For the text-containing cell, return its midpoint in (X, Y) coordinate format. 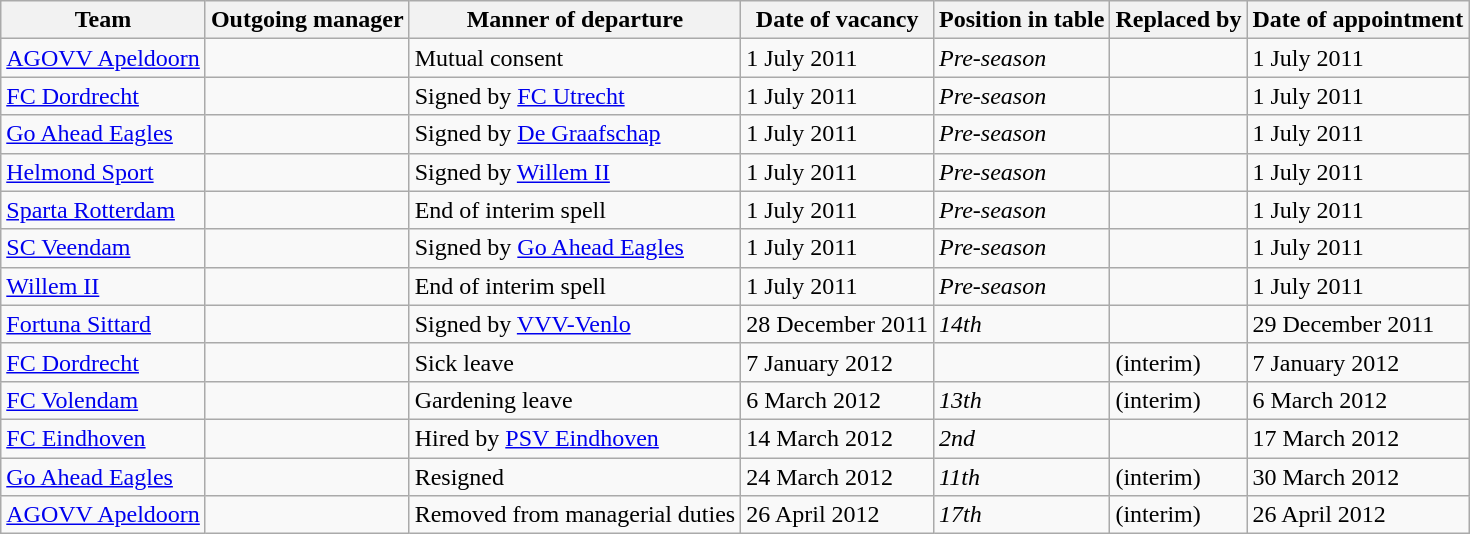
Gardening leave (575, 400)
2nd (1022, 438)
Date of appointment (1358, 20)
Signed by VVV-Venlo (575, 324)
Removed from managerial duties (575, 515)
Replaced by (1178, 20)
Helmond Sport (104, 172)
Hired by PSV Eindhoven (575, 438)
SC Veendam (104, 248)
Manner of departure (575, 20)
Mutual consent (575, 58)
30 March 2012 (1358, 477)
Fortuna Sittard (104, 324)
29 December 2011 (1358, 324)
Signed by FC Utrecht (575, 96)
FC Volendam (104, 400)
14 March 2012 (838, 438)
Position in table (1022, 20)
Outgoing manager (307, 20)
Sparta Rotterdam (104, 210)
FC Eindhoven (104, 438)
Date of vacancy (838, 20)
24 March 2012 (838, 477)
Signed by Willem II (575, 172)
Signed by Go Ahead Eagles (575, 248)
17th (1022, 515)
Resigned (575, 477)
17 March 2012 (1358, 438)
11th (1022, 477)
14th (1022, 324)
Signed by De Graafschap (575, 134)
13th (1022, 400)
Team (104, 20)
Sick leave (575, 362)
Willem II (104, 286)
28 December 2011 (838, 324)
